Capture the cell that displays the provided text and extract its (X, Y) central coordinate. 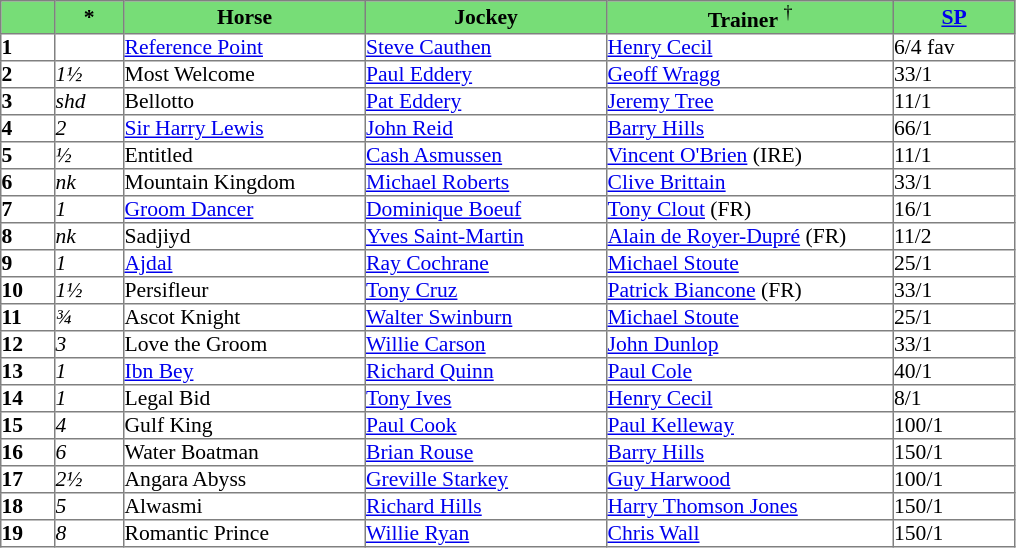
½ (90, 154)
Cash Asmussen (486, 154)
Mountain Kingdom (245, 182)
11 (28, 316)
Alain de Royer-Dupré (FR) (750, 236)
Persifleur (245, 290)
shd (90, 100)
Willie Ryan (486, 532)
SP (954, 18)
¾ (90, 316)
Jockey (486, 18)
Patrick Biancone (FR) (750, 290)
Brian Rouse (486, 452)
Romantic Prince (245, 532)
Angara Abyss (245, 478)
Most Welcome (245, 74)
19 (28, 532)
Tony Ives (486, 398)
Reference Point (245, 46)
Steve Cauthen (486, 46)
Harry Thomson Jones (750, 506)
* (90, 18)
Tony Clout (FR) (750, 208)
John Reid (486, 128)
Pat Eddery (486, 100)
Paul Cole (750, 370)
Love the Groom (245, 344)
Geoff Wragg (750, 74)
Chris Wall (750, 532)
Vincent O'Brien (IRE) (750, 154)
Bellotto (245, 100)
Michael Roberts (486, 182)
Paul Eddery (486, 74)
John Dunlop (750, 344)
Richard Hills (486, 506)
Horse (245, 18)
Willie Carson (486, 344)
17 (28, 478)
Ibn Bey (245, 370)
14 (28, 398)
66/1 (954, 128)
9 (28, 262)
40/1 (954, 370)
Water Boatman (245, 452)
Entitled (245, 154)
Greville Starkey (486, 478)
Gulf King (245, 424)
18 (28, 506)
10 (28, 290)
Ajdal (245, 262)
Paul Cook (486, 424)
Walter Swinburn (486, 316)
Ray Cochrane (486, 262)
Yves Saint-Martin (486, 236)
Guy Harwood (750, 478)
Alwasmi (245, 506)
Clive Brittain (750, 182)
16 (28, 452)
6/4 fav (954, 46)
Tony Cruz (486, 290)
Paul Kelleway (750, 424)
16/1 (954, 208)
8/1 (954, 398)
Sir Harry Lewis (245, 128)
Trainer † (750, 18)
Ascot Knight (245, 316)
Legal Bid (245, 398)
13 (28, 370)
11/2 (954, 236)
12 (28, 344)
15 (28, 424)
Jeremy Tree (750, 100)
Dominique Boeuf (486, 208)
2½ (90, 478)
Richard Quinn (486, 370)
Sadjiyd (245, 236)
7 (28, 208)
Groom Dancer (245, 208)
